Identify which cell holds the provided text, then report its [X, Y] central coordinate. 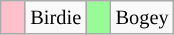
Birdie [56, 17]
Bogey [142, 17]
